Pinpoint the cell where the given text exists, returning its [X, Y] midpoint coordinate. 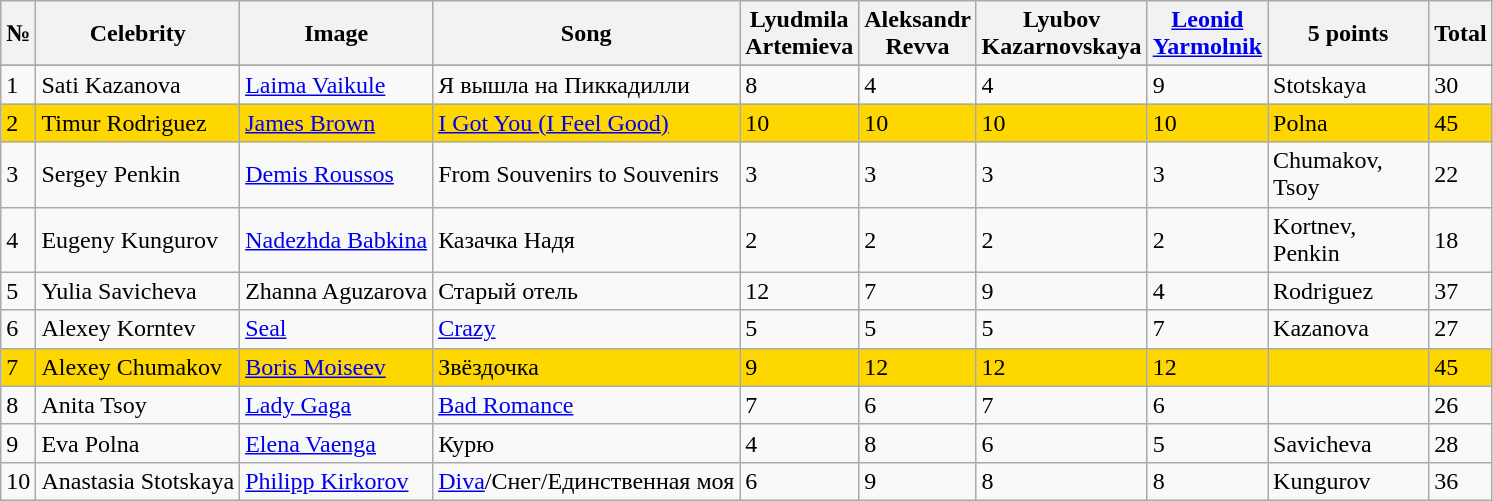
Laima Vaikule [336, 85]
Image [336, 34]
18 [1461, 240]
Lyubov Kazarnovskaya [1062, 34]
Song [586, 34]
Kazanova [1348, 329]
5 points [1348, 34]
Crazy [586, 329]
Yulia Savicheva [138, 291]
Eva Polna [138, 443]
Kortnev, Penkin [1348, 240]
37 [1461, 291]
30 [1461, 85]
Zhanna Aguzarova [336, 291]
Казачка Надя [586, 240]
Elena Vaenga [336, 443]
Старый отель [586, 291]
Lyudmila Artemieva [800, 34]
Звёздочка [586, 367]
Leonid Yarmolnik [1207, 34]
27 [1461, 329]
Chumakov, Tsoy [1348, 174]
Rodriguez [1348, 291]
Total [1461, 34]
Savicheva [1348, 443]
From Souvenirs to Souvenirs [586, 174]
James Brown [336, 123]
I Got You (I Feel Good) [586, 123]
Polna [1348, 123]
Курю [586, 443]
22 [1461, 174]
Sati Kazanova [138, 85]
Alexey Chumakov [138, 367]
Seal [336, 329]
Celebrity [138, 34]
Kungurov [1348, 481]
Eugeny Kungurov [138, 240]
Anita Tsoy [138, 405]
Aleksandr Revva [918, 34]
36 [1461, 481]
Bad Romance [586, 405]
28 [1461, 443]
Boris Moiseev [336, 367]
Lady Gaga [336, 405]
Philipp Kirkorov [336, 481]
Stotskaya [1348, 85]
Nadezhda Babkina [336, 240]
Sergey Penkin [138, 174]
Alexey Korntev [138, 329]
№ [18, 34]
1 [18, 85]
26 [1461, 405]
Diva/Снег/Единственная моя [586, 481]
Demis Roussos [336, 174]
Anastasia Stotskaya [138, 481]
Я вышла на Пиккадилли [586, 85]
Timur Rodriguez [138, 123]
